Find where the given text appears and provide that cell's center as (x, y) coordinate. 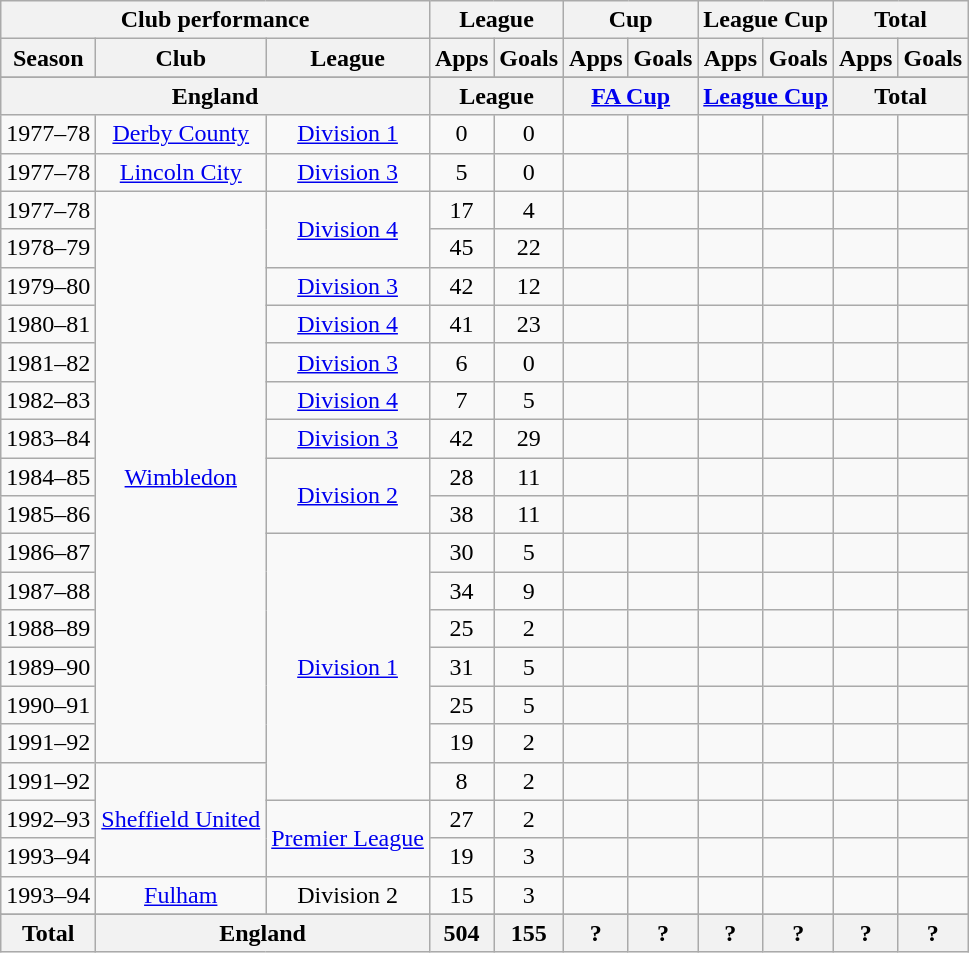
1989–90 (48, 667)
1980–81 (48, 324)
1983–84 (48, 438)
23 (529, 324)
Derby County (181, 134)
27 (461, 819)
1978–79 (48, 248)
1982–83 (48, 400)
Season (48, 58)
15 (461, 895)
FA Cup (631, 96)
41 (461, 324)
1979–80 (48, 286)
6 (461, 362)
30 (461, 553)
1984–85 (48, 477)
Fulham (181, 895)
Premier League (348, 838)
31 (461, 667)
4 (529, 210)
Lincoln City (181, 172)
7 (461, 400)
Wimbledon (181, 476)
1985–86 (48, 515)
1988–89 (48, 629)
155 (529, 933)
22 (529, 248)
504 (461, 933)
17 (461, 210)
38 (461, 515)
1990–91 (48, 705)
1986–87 (48, 553)
29 (529, 438)
45 (461, 248)
12 (529, 286)
Club performance (216, 20)
28 (461, 477)
9 (529, 591)
Club (181, 58)
1987–88 (48, 591)
Sheffield United (181, 819)
Cup (631, 20)
8 (461, 781)
1992–93 (48, 819)
34 (461, 591)
1981–82 (48, 362)
